Return the (x, y) coordinate for the center point of the cell that contains the specified text.  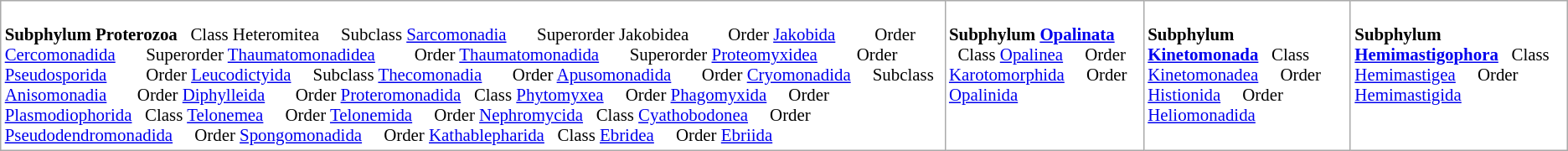
Subphylum Kinetomonada Class Kinetomonadea Order Histionida Order Heliomonadida (1246, 75)
Subphylum Hemimastigophora Class Hemimastigea Order Hemimastigida (1459, 75)
Subphylum Opalinata Class Opalinea Order Karotomorphida Order Opalinida (1044, 75)
